Determine the [x, y] coordinate at the center of the cell enclosing the given text.  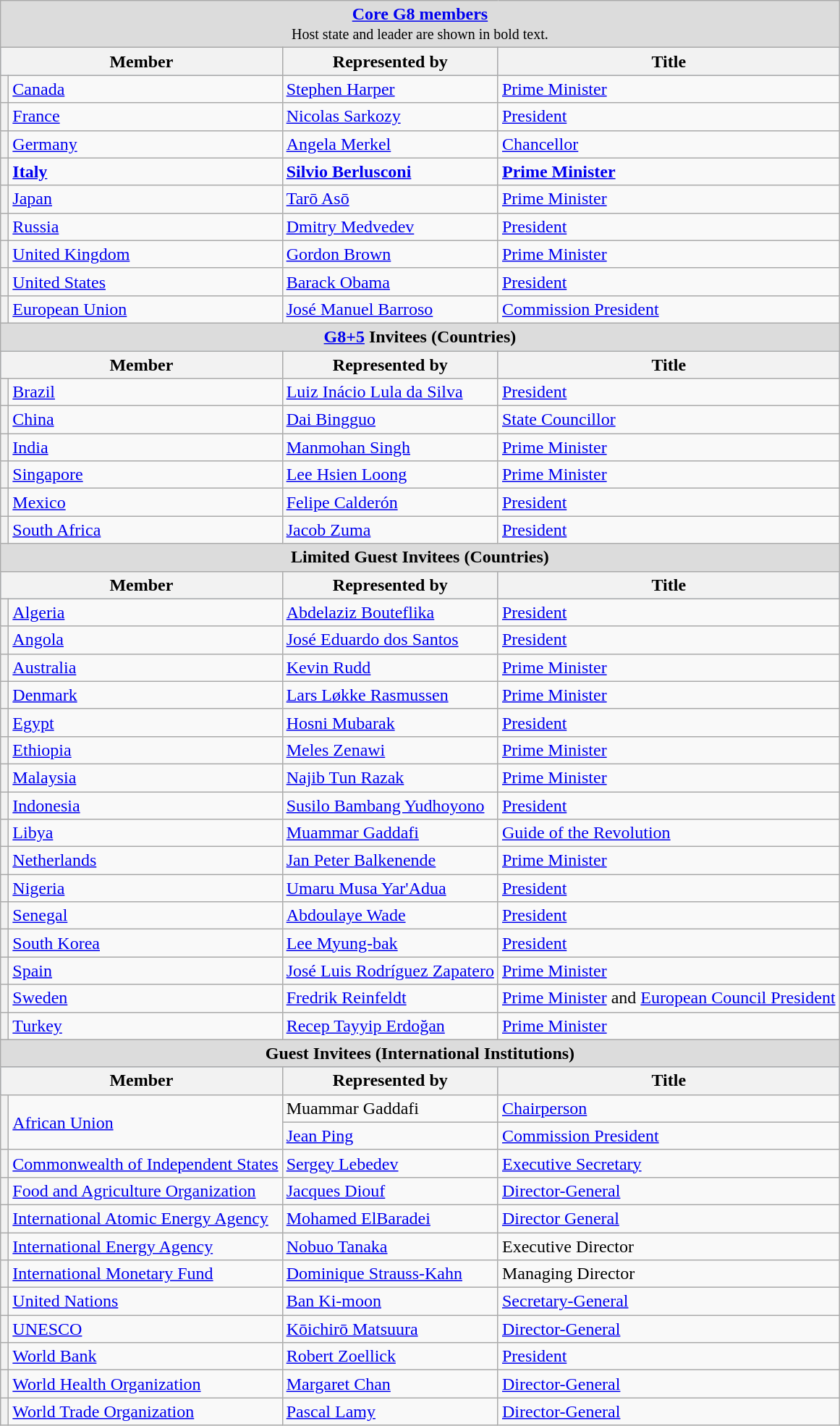
Dai Bingguo [390, 420]
Recep Tayyip Erdoğan [390, 1026]
African Union [145, 1122]
Food and Agriculture Organization [145, 1191]
Commonwealth of Independent States [145, 1163]
South Korea [145, 943]
Abdoulaye Wade [390, 916]
Angela Merkel [390, 144]
United Kingdom [145, 254]
José Luis Rodríguez Zapatero [390, 971]
Algeria [145, 612]
Director General [669, 1218]
Secretary-General [669, 1301]
India [145, 447]
Nicolas Sarkozy [390, 117]
United Nations [145, 1301]
Mexico [145, 502]
Denmark [145, 695]
European Union [145, 309]
Limited Guest Invitees (Countries) [420, 557]
Manmohan Singh [390, 447]
Barack Obama [390, 282]
Australia [145, 667]
Abdelaziz Bouteflika [390, 612]
G8+5 Invitees (Countries) [420, 337]
Italy [145, 172]
Jacob Zuma [390, 530]
Egypt [145, 722]
Ethiopia [145, 750]
France [145, 117]
José Manuel Barroso [390, 309]
State Councillor [669, 420]
Robert Zoellick [390, 1357]
Stephen Harper [390, 89]
José Eduardo dos Santos [390, 640]
Kōichirō Matsuura [390, 1329]
Margaret Chan [390, 1384]
Malaysia [145, 777]
Tarō Asō [390, 199]
Prime Minister and European Council President [669, 998]
Meles Zenawi [390, 750]
Susilo Bambang Yudhoyono [390, 806]
Ban Ki-moon [390, 1301]
Kevin Rudd [390, 667]
Luiz Inácio Lula da Silva [390, 392]
Germany [145, 144]
Managing Director [669, 1274]
Japan [145, 199]
Gordon Brown [390, 254]
South Africa [145, 530]
Silvio Berlusconi [390, 172]
International Energy Agency [145, 1246]
Chairperson [669, 1108]
International Atomic Energy Agency [145, 1218]
Angola [145, 640]
Russia [145, 227]
World Trade Organization [145, 1412]
Core G8 membersHost state and leader are shown in bold text. [420, 25]
World Bank [145, 1357]
Fredrik Reinfeldt [390, 998]
Singapore [145, 475]
World Health Organization [145, 1384]
Turkey [145, 1026]
Dominique Strauss-Kahn [390, 1274]
Libya [145, 833]
Mohamed ElBaradei [390, 1218]
Felipe Calderón [390, 502]
Canada [145, 89]
UNESCO [145, 1329]
Lee Myung-bak [390, 943]
Netherlands [145, 861]
Nigeria [145, 888]
Lars Løkke Rasmussen [390, 695]
Executive Secretary [669, 1163]
Sweden [145, 998]
Pascal Lamy [390, 1412]
Lee Hsien Loong [390, 475]
Umaru Musa Yar'Adua [390, 888]
Dmitry Medvedev [390, 227]
Nobuo Tanaka [390, 1246]
Executive Director [669, 1246]
Indonesia [145, 806]
Guide of the Revolution [669, 833]
Chancellor [669, 144]
Sergey Lebedev [390, 1163]
China [145, 420]
Jean Ping [390, 1136]
United States [145, 282]
Guest Invitees (International Institutions) [420, 1053]
Jacques Diouf [390, 1191]
Hosni Mubarak [390, 722]
International Monetary Fund [145, 1274]
Najib Tun Razak [390, 777]
Senegal [145, 916]
Jan Peter Balkenende [390, 861]
Spain [145, 971]
Brazil [145, 392]
